Capture the cell that displays the provided text and extract its (X, Y) central coordinate. 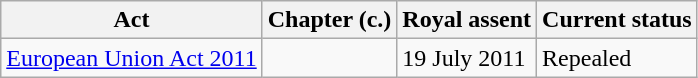
Act (132, 20)
European Union Act 2011 (132, 58)
Royal assent (467, 20)
19 July 2011 (467, 58)
Current status (618, 20)
Repealed (618, 58)
Chapter (c.) (330, 20)
